Detect which cell encompasses the target text, then output its [X, Y] center coordinate. 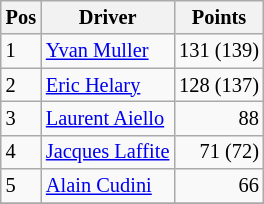
1 [21, 51]
Jacques Laffite [108, 152]
3 [21, 118]
66 [219, 186]
Alain Cudini [108, 186]
5 [21, 186]
Eric Helary [108, 85]
Pos [21, 17]
128 (137) [219, 85]
Laurent Aiello [108, 118]
88 [219, 118]
2 [21, 85]
131 (139) [219, 51]
Driver [108, 17]
4 [21, 152]
Yvan Muller [108, 51]
Points [219, 17]
71 (72) [219, 152]
